Return (x, y) of the center of cell containing provided text 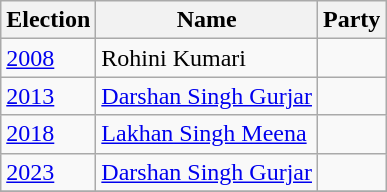
Lakhan Singh Meena (207, 134)
2013 (48, 96)
Election (48, 20)
Name (207, 20)
Rohini Kumari (207, 58)
2023 (48, 172)
2008 (48, 58)
Party (352, 20)
2018 (48, 134)
